Capture the cell that displays the provided text and extract its [x, y] central coordinate. 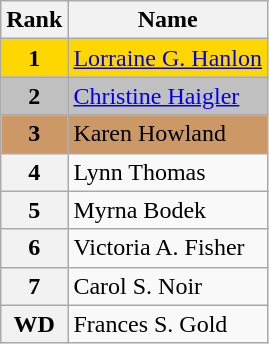
4 [34, 172]
WD [34, 324]
Name [168, 20]
Karen Howland [168, 134]
Rank [34, 20]
5 [34, 210]
Frances S. Gold [168, 324]
Carol S. Noir [168, 286]
1 [34, 58]
6 [34, 248]
3 [34, 134]
Lorraine G. Hanlon [168, 58]
Christine Haigler [168, 96]
7 [34, 286]
2 [34, 96]
Myrna Bodek [168, 210]
Victoria A. Fisher [168, 248]
Lynn Thomas [168, 172]
